Identify which cell holds the provided text, then report its (x, y) central coordinate. 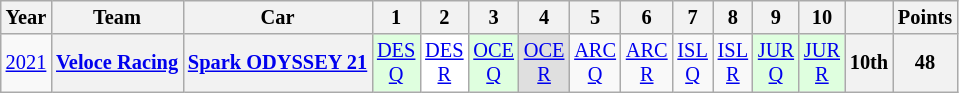
6 (647, 17)
48 (925, 63)
10th (869, 63)
ARCR (647, 63)
Car (278, 17)
Veloce Racing (117, 63)
JURR (822, 63)
DESQ (396, 63)
2021 (26, 63)
1 (396, 17)
ARCQ (595, 63)
7 (692, 17)
Spark ODYSSEY 21 (278, 63)
8 (733, 17)
9 (776, 17)
DESR (444, 63)
10 (822, 17)
OCEQ (493, 63)
OCER (544, 63)
Year (26, 17)
4 (544, 17)
ISLQ (692, 63)
2 (444, 17)
ISLR (733, 63)
Team (117, 17)
JURQ (776, 63)
Points (925, 17)
5 (595, 17)
3 (493, 17)
